Extract the [X, Y] coordinate from the center of the cell holding the provided text.  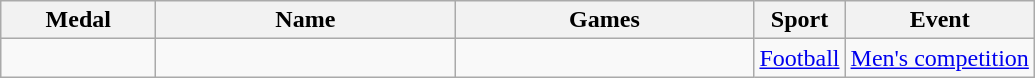
Games [604, 20]
Men's competition [940, 58]
Medal [78, 20]
Sport [800, 20]
Event [940, 20]
Name [306, 20]
Football [800, 58]
